Determine the (X, Y) coordinate at the center of the cell enclosing the given text.  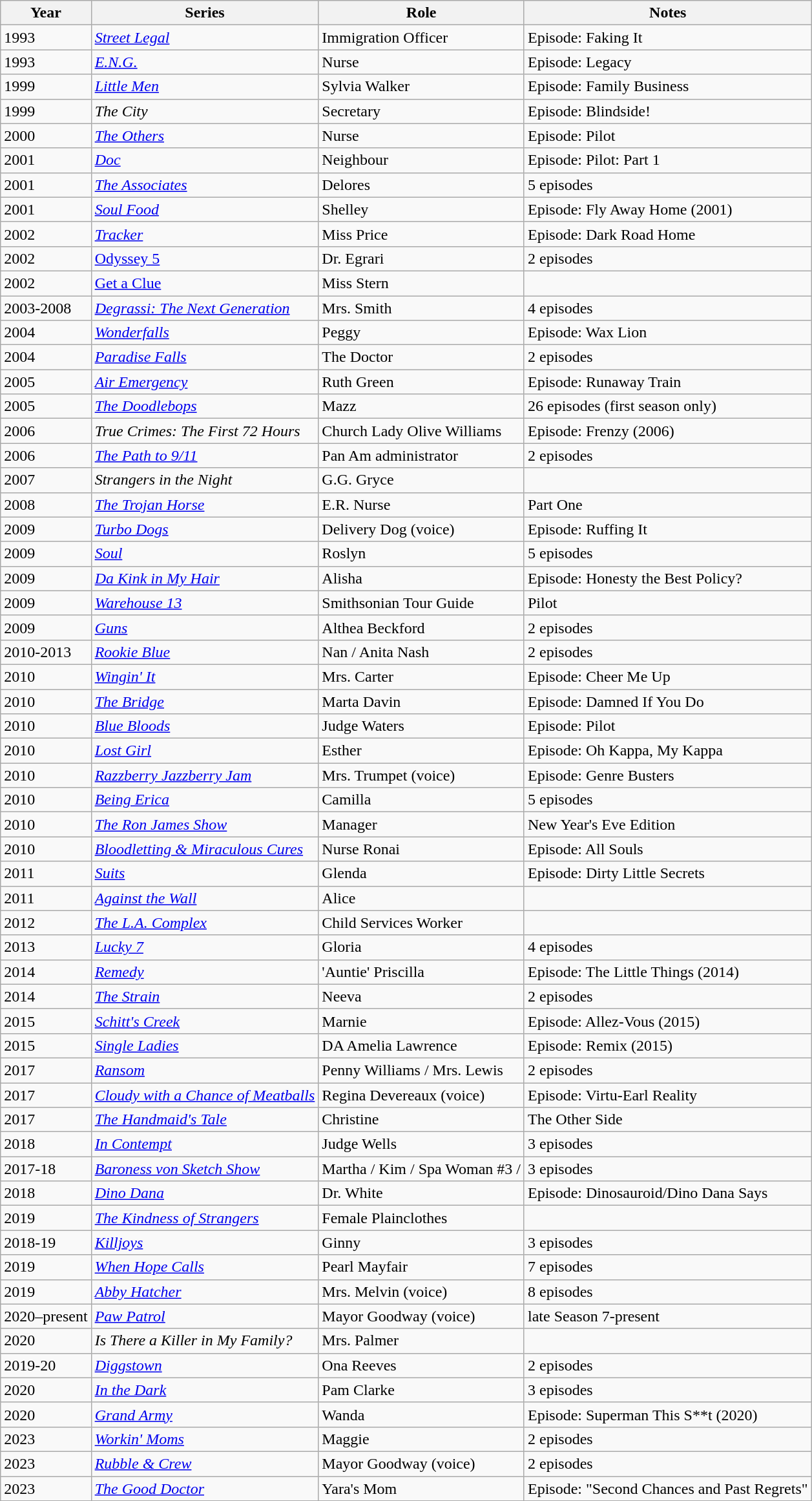
Degrassi: The Next Generation (205, 308)
Da Kink in My Hair (205, 578)
Martha / Kim / Spa Woman #3 / (421, 1169)
Turbo Dogs (205, 529)
Episode: Frenzy (2006) (668, 431)
Episode: Blindside! (668, 111)
Lucky 7 (205, 947)
Dino Dana (205, 1193)
2007 (46, 480)
Nan / Anita Nash (421, 652)
Razzberry Jazzberry Jam (205, 775)
Paw Patrol (205, 1316)
Nurse Ronai (421, 849)
Role (421, 13)
Lost Girl (205, 751)
2008 (46, 505)
Air Emergency (205, 382)
2020–present (46, 1316)
Rookie Blue (205, 652)
Immigration Officer (421, 37)
The Doctor (421, 357)
Manager (421, 824)
Episode: All Souls (668, 849)
Episode: Remix (2015) (668, 1045)
Ruth Green (421, 382)
Delivery Dog (voice) (421, 529)
Dr. Egrari (421, 258)
In the Dark (205, 1390)
New Year's Eve Edition (668, 824)
Episode: Family Business (668, 87)
The City (205, 111)
Cloudy with a Chance of Meatballs (205, 1095)
late Season 7-present (668, 1316)
Marta Davin (421, 701)
Delores (421, 185)
Miss Price (421, 234)
Being Erica (205, 800)
Episode: Wax Lion (668, 333)
Shelley (421, 209)
Single Ladies (205, 1045)
2017-18 (46, 1169)
Little Men (205, 87)
Althea Beckford (421, 627)
The Strain (205, 996)
Part One (668, 505)
Regina Devereaux (voice) (421, 1095)
The Others (205, 136)
Pilot (668, 603)
Soul (205, 554)
Penny Williams / Mrs. Lewis (421, 1070)
Camilla (421, 800)
The Trojan Horse (205, 505)
Suits (205, 874)
Marnie (421, 1021)
The Doodlebops (205, 406)
26 episodes (first season only) (668, 406)
Schitt's Creek (205, 1021)
Episode: Oh Kappa, My Kappa (668, 751)
The Kindness of Strangers (205, 1218)
Remedy (205, 972)
The Handmaid's Tale (205, 1120)
2018-19 (46, 1243)
Guns (205, 627)
Mrs. Palmer (421, 1341)
Series (205, 13)
Baroness von Sketch Show (205, 1169)
Episode: Dirty Little Secrets (668, 874)
Judge Wells (421, 1144)
2010-2013 (46, 652)
Is There a Killer in My Family? (205, 1341)
E.N.G. (205, 62)
Judge Waters (421, 726)
Episode: Dark Road Home (668, 234)
Notes (668, 13)
The Associates (205, 185)
Pan Am administrator (421, 456)
2012 (46, 923)
Child Services Worker (421, 923)
The Bridge (205, 701)
Diggstown (205, 1365)
Odyssey 5 (205, 258)
The Ron James Show (205, 824)
Neeva (421, 996)
Paradise Falls (205, 357)
Episode: Pilot: Part 1 (668, 160)
Glenda (421, 874)
Episode: Honesty the Best Policy? (668, 578)
Mrs. Melvin (voice) (421, 1292)
Soul Food (205, 209)
2019-20 (46, 1365)
Pearl Mayfair (421, 1267)
Get a Clue (205, 283)
Killjoys (205, 1243)
Ginny (421, 1243)
Episode: Superman This S**t (2020) (668, 1414)
Female Plainclothes (421, 1218)
Workin' Moms (205, 1439)
Episode: Damned If You Do (668, 701)
Sylvia Walker (421, 87)
Secretary (421, 111)
When Hope Calls (205, 1267)
Episode: Allez-Vous (2015) (668, 1021)
Yara's Mom (421, 1488)
The Path to 9/11 (205, 456)
Roslyn (421, 554)
'Auntie' Priscilla (421, 972)
Dr. White (421, 1193)
Year (46, 13)
The Good Doctor (205, 1488)
G.G. Gryce (421, 480)
Episode: Virtu-Earl Reality (668, 1095)
7 episodes (668, 1267)
Grand Army (205, 1414)
Mrs. Trumpet (voice) (421, 775)
Strangers in the Night (205, 480)
Pam Clarke (421, 1390)
Alisha (421, 578)
Episode: Faking It (668, 37)
8 episodes (668, 1292)
Wanda (421, 1414)
Bloodletting & Miraculous Cures (205, 849)
Warehouse 13 (205, 603)
The L.A. Complex (205, 923)
Abby Hatcher (205, 1292)
Tracker (205, 234)
Ona Reeves (421, 1365)
DA Amelia Lawrence (421, 1045)
Mrs. Carter (421, 677)
Mazz (421, 406)
Street Legal (205, 37)
2003-2008 (46, 308)
The Other Side (668, 1120)
Episode: Cheer Me Up (668, 677)
Episode: The Little Things (2014) (668, 972)
In Contempt (205, 1144)
Episode: Dinosauroid/Dino Dana Says (668, 1193)
Ransom (205, 1070)
Peggy (421, 333)
Episode: Runaway Train (668, 382)
Mrs. Smith (421, 308)
Neighbour (421, 160)
Maggie (421, 1439)
True Crimes: The First 72 Hours (205, 431)
Doc (205, 160)
2013 (46, 947)
2000 (46, 136)
Rubble & Crew (205, 1464)
Alice (421, 898)
Smithsonian Tour Guide (421, 603)
Christine (421, 1120)
Episode: Legacy (668, 62)
Episode: "Second Chances and Past Regrets" (668, 1488)
Against the Wall (205, 898)
Wingin' It (205, 677)
E.R. Nurse (421, 505)
Church Lady Olive Williams (421, 431)
Miss Stern (421, 283)
Blue Bloods (205, 726)
Episode: Ruffing It (668, 529)
Episode: Genre Busters (668, 775)
Esther (421, 751)
Episode: Fly Away Home (2001) (668, 209)
Wonderfalls (205, 333)
Gloria (421, 947)
